Extract the (X, Y) coordinate from the center of the cell holding the provided text.  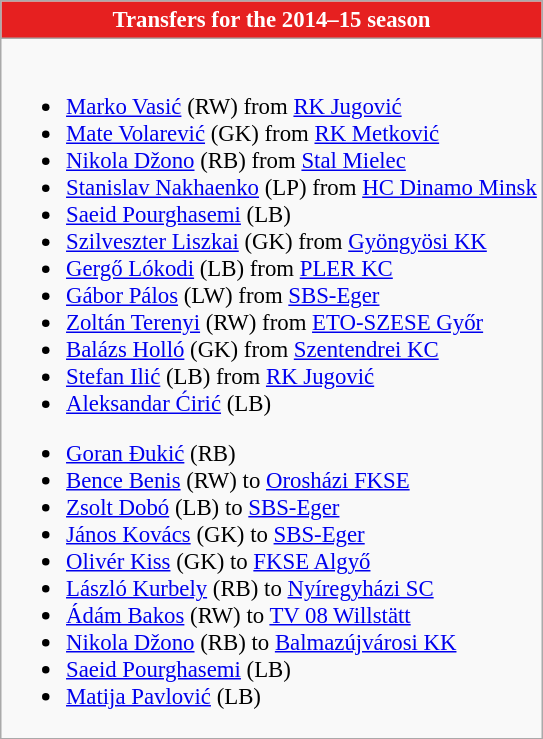
Transfers for the 2014–15 season (272, 20)
